From the cell containing the given text, extract its center point as (x, y) coordinate. 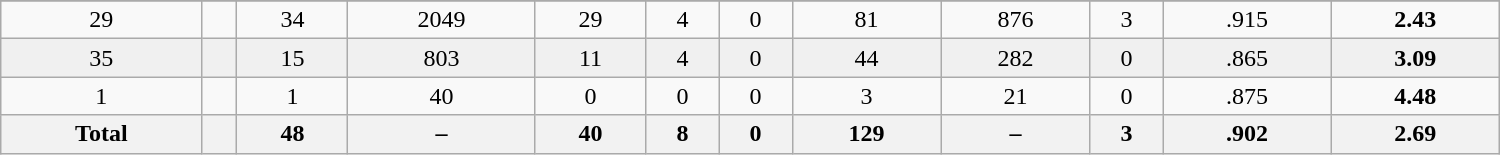
876 (1016, 20)
282 (1016, 58)
35 (102, 58)
11 (590, 58)
4.48 (1415, 96)
15 (292, 58)
44 (866, 58)
.865 (1247, 58)
803 (442, 58)
129 (866, 134)
.875 (1247, 96)
Total (102, 134)
48 (292, 134)
3.09 (1415, 58)
.915 (1247, 20)
2049 (442, 20)
.902 (1247, 134)
81 (866, 20)
21 (1016, 96)
8 (682, 134)
34 (292, 20)
2.43 (1415, 20)
2.69 (1415, 134)
